Scan for the cell matching the given text and deliver its [x, y] coordinate at center. 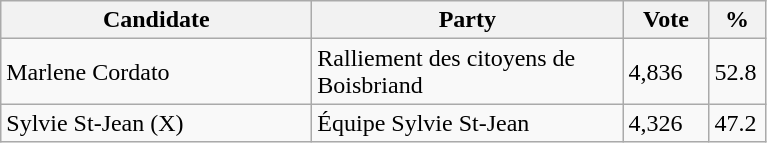
% [737, 20]
Marlene Cordato [156, 72]
4,326 [666, 123]
Ralliement des citoyens de Boisbriand [468, 72]
52.8 [737, 72]
Sylvie St-Jean (X) [156, 123]
Vote [666, 20]
Candidate [156, 20]
Équipe Sylvie St-Jean [468, 123]
47.2 [737, 123]
4,836 [666, 72]
Party [468, 20]
